Search for the cell housing the specified text and yield its (X, Y) center coordinate. 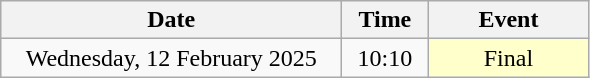
Wednesday, 12 February 2025 (172, 58)
Time (385, 20)
Date (172, 20)
Event (508, 20)
Final (508, 58)
10:10 (385, 58)
